Detect which cell encompasses the target text, then output its [x, y] center coordinate. 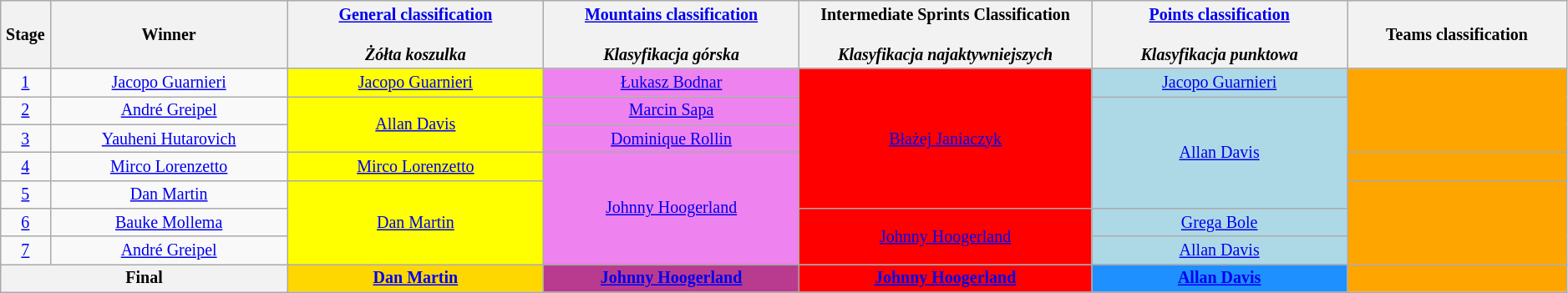
Łukasz Bodnar [671, 83]
Points classificationKlasyfikacja punktowa [1220, 35]
Błażej Janiaczyk [946, 139]
Marcin Sapa [671, 110]
Teams classification [1457, 35]
General classificationŻółta koszulka [415, 35]
5 [25, 194]
7 [25, 250]
Stage [25, 35]
2 [25, 110]
Winner [169, 35]
3 [25, 139]
4 [25, 167]
6 [25, 222]
Dominique Rollin [671, 139]
Intermediate Sprints ClassificationKlasyfikacja najaktywniejszych [946, 35]
Grega Bole [1220, 222]
1 [25, 83]
Bauke Mollema [169, 222]
Yauheni Hutarovich [169, 139]
Mountains classificationKlasyfikacja górska [671, 35]
Final [145, 279]
